From the cell containing the given text, extract its center point as [X, Y] coordinate. 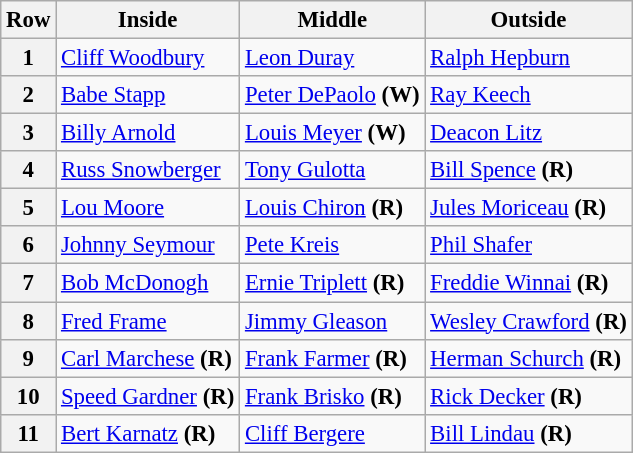
Ernie Triplett (R) [332, 283]
2 [28, 95]
Billy Arnold [148, 133]
Frank Brisko (R) [332, 396]
Middle [332, 20]
Russ Snowberger [148, 170]
Wesley Crawford (R) [528, 321]
Fred Frame [148, 321]
Bill Lindau (R) [528, 433]
Deacon Litz [528, 133]
Row [28, 20]
Frank Farmer (R) [332, 358]
11 [28, 433]
Louis Meyer (W) [332, 133]
Jules Moriceau (R) [528, 208]
Pete Kreis [332, 245]
1 [28, 58]
Louis Chiron (R) [332, 208]
Herman Schurch (R) [528, 358]
Ralph Hepburn [528, 58]
5 [28, 208]
Ray Keech [528, 95]
Leon Duray [332, 58]
Jimmy Gleason [332, 321]
Phil Shafer [528, 245]
Lou Moore [148, 208]
6 [28, 245]
4 [28, 170]
Tony Gulotta [332, 170]
8 [28, 321]
Inside [148, 20]
Bob McDonogh [148, 283]
Bill Spence (R) [528, 170]
Cliff Bergere [332, 433]
Peter DePaolo (W) [332, 95]
3 [28, 133]
7 [28, 283]
Speed Gardner (R) [148, 396]
Freddie Winnai (R) [528, 283]
10 [28, 396]
Rick Decker (R) [528, 396]
Johnny Seymour [148, 245]
Outside [528, 20]
Carl Marchese (R) [148, 358]
Bert Karnatz (R) [148, 433]
9 [28, 358]
Cliff Woodbury [148, 58]
Babe Stapp [148, 95]
